Return (X, Y) of the center of cell containing provided text 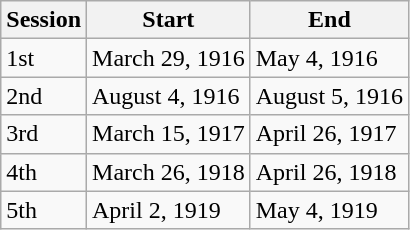
4th (44, 172)
April 2, 1919 (169, 210)
April 26, 1918 (329, 172)
1st (44, 58)
3rd (44, 134)
March 15, 1917 (169, 134)
Session (44, 20)
End (329, 20)
March 26, 1918 (169, 172)
March 29, 1916 (169, 58)
May 4, 1916 (329, 58)
Start (169, 20)
May 4, 1919 (329, 210)
5th (44, 210)
August 4, 1916 (169, 96)
August 5, 1916 (329, 96)
April 26, 1917 (329, 134)
2nd (44, 96)
